For the text-containing cell, return its midpoint in (X, Y) coordinate format. 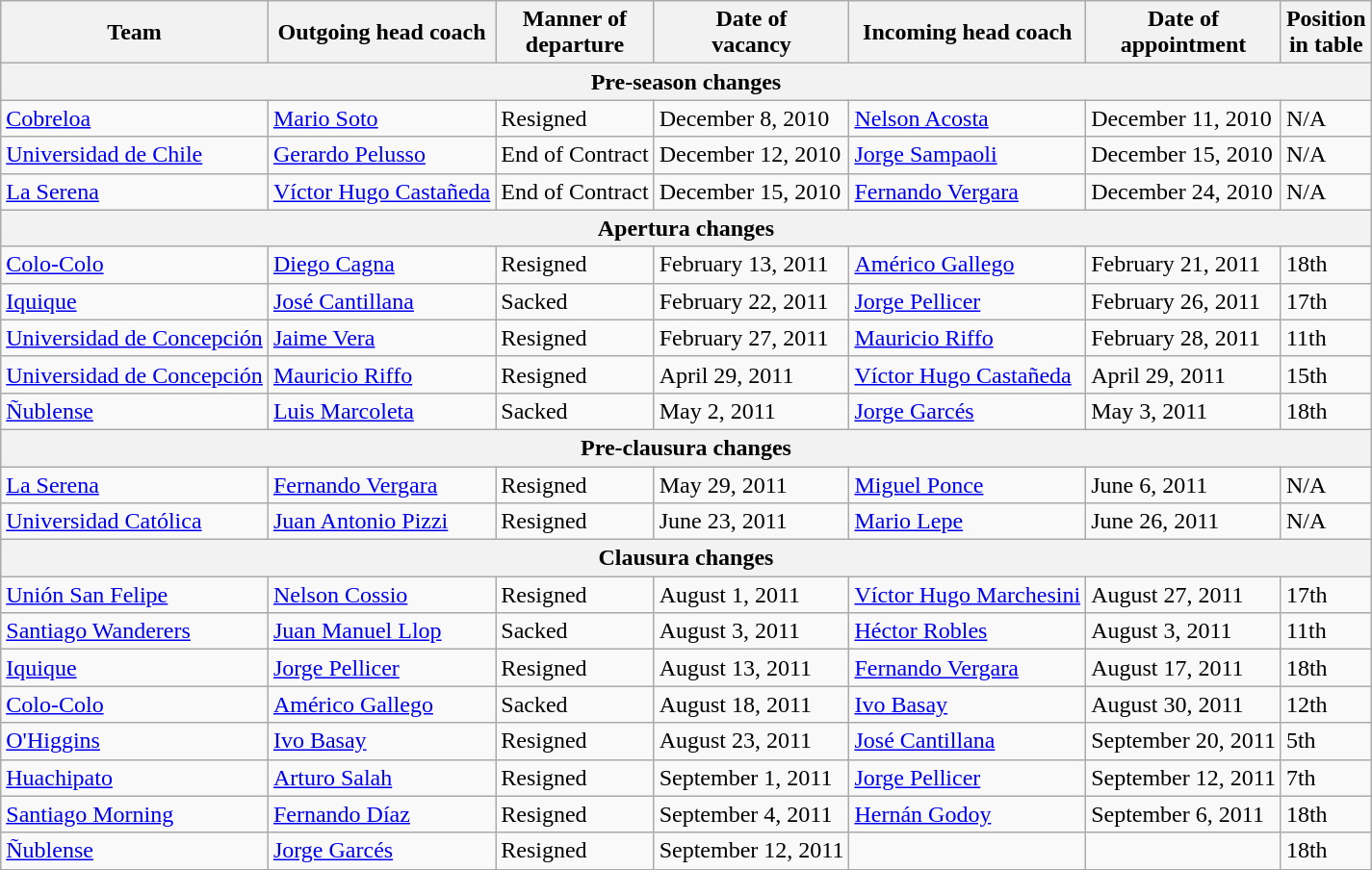
Incoming head coach (968, 33)
Santiago Wanderers (135, 631)
Manner ofdeparture (575, 33)
August 17, 2011 (1184, 668)
Universidad de Chile (135, 155)
June 26, 2011 (1184, 522)
Date ofappointment (1184, 33)
February 27, 2011 (751, 338)
September 4, 2011 (751, 814)
August 18, 2011 (751, 704)
Mario Soto (381, 118)
February 21, 2011 (1184, 265)
Pre-season changes (686, 82)
Fernando Díaz (381, 814)
Jorge Sampaoli (968, 155)
Víctor Hugo Marchesini (968, 595)
February 26, 2011 (1184, 301)
Arturo Salah (381, 778)
February 28, 2011 (1184, 338)
Jaime Vera (381, 338)
September 6, 2011 (1184, 814)
O'Higgins (135, 741)
Juan Antonio Pizzi (381, 522)
December 24, 2010 (1184, 192)
Juan Manuel Llop (381, 631)
Date ofvacancy (751, 33)
Outgoing head coach (381, 33)
August 23, 2011 (751, 741)
Nelson Cossio (381, 595)
Diego Cagna (381, 265)
December 8, 2010 (751, 118)
Luis Marcoleta (381, 411)
15th (1326, 374)
Clausura changes (686, 558)
Miguel Ponce (968, 484)
May 29, 2011 (751, 484)
Héctor Robles (968, 631)
Huachipato (135, 778)
Apertura changes (686, 228)
December 11, 2010 (1184, 118)
August 13, 2011 (751, 668)
Nelson Acosta (968, 118)
August 1, 2011 (751, 595)
June 23, 2011 (751, 522)
Pre-clausura changes (686, 448)
Cobreloa (135, 118)
Santiago Morning (135, 814)
12th (1326, 704)
September 1, 2011 (751, 778)
February 22, 2011 (751, 301)
Hernán Godoy (968, 814)
February 13, 2011 (751, 265)
Mario Lepe (968, 522)
September 20, 2011 (1184, 741)
August 30, 2011 (1184, 704)
Gerardo Pelusso (381, 155)
Team (135, 33)
Universidad Católica (135, 522)
June 6, 2011 (1184, 484)
Positionin table (1326, 33)
5th (1326, 741)
Unión San Felipe (135, 595)
May 3, 2011 (1184, 411)
December 12, 2010 (751, 155)
August 27, 2011 (1184, 595)
May 2, 2011 (751, 411)
7th (1326, 778)
